Find where the given text appears and provide that cell's center as [x, y] coordinate. 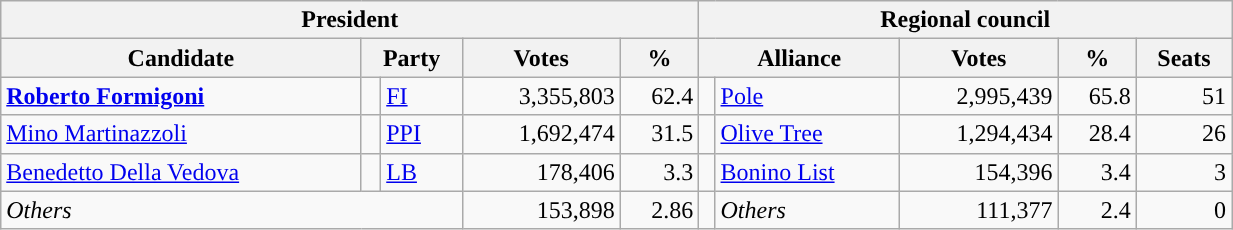
31.5 [659, 134]
Roberto Formigoni [181, 96]
51 [1184, 96]
153,898 [541, 210]
65.8 [1097, 96]
Party [412, 58]
2.86 [659, 210]
0 [1184, 210]
Candidate [181, 58]
62.4 [659, 96]
111,377 [979, 210]
154,396 [979, 172]
Seats [1184, 58]
Benedetto Della Vedova [181, 172]
FI [422, 96]
3.3 [659, 172]
PPI [422, 134]
3.4 [1097, 172]
Pole [808, 96]
2,995,439 [979, 96]
28.4 [1097, 134]
26 [1184, 134]
1,692,474 [541, 134]
178,406 [541, 172]
President [350, 20]
Alliance [800, 58]
Bonino List [808, 172]
Olive Tree [808, 134]
Regional council [966, 20]
3 [1184, 172]
2.4 [1097, 210]
1,294,434 [979, 134]
LB [422, 172]
Mino Martinazzoli [181, 134]
3,355,803 [541, 96]
